Locate the cell with the specified text and output its (x, y) center coordinate. 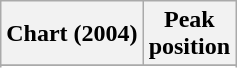
Chart (2004) (72, 34)
Peakposition (189, 34)
